Return the (X, Y) coordinate for the center point of the cell that contains the specified text.  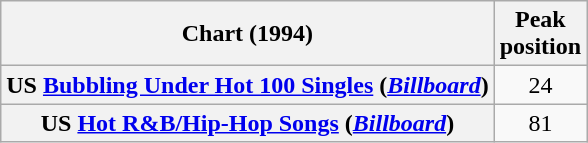
Peakposition (540, 34)
24 (540, 85)
US Hot R&B/Hip-Hop Songs (Billboard) (248, 123)
81 (540, 123)
Chart (1994) (248, 34)
US Bubbling Under Hot 100 Singles (Billboard) (248, 85)
